Return the (x, y) coordinate for the center point of the cell that contains the specified text.  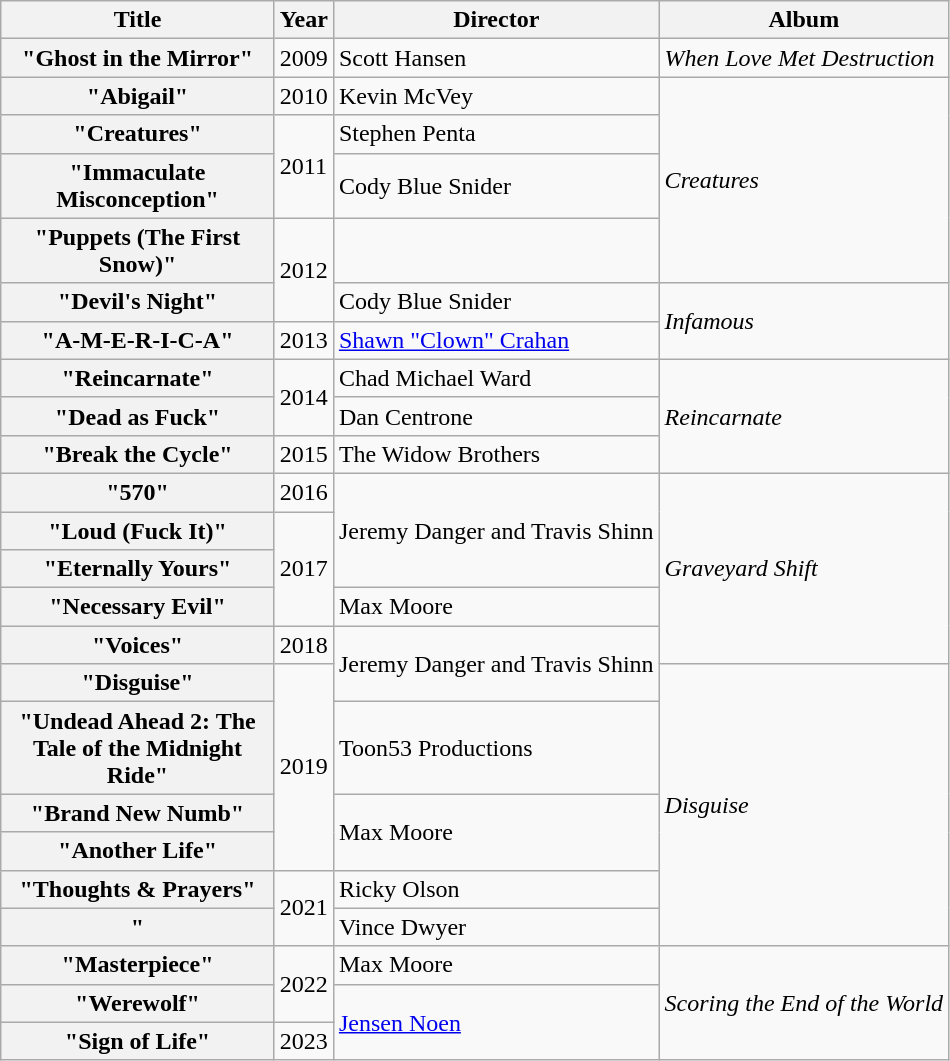
"Eternally Yours" (138, 569)
2010 (304, 96)
2017 (304, 569)
"Sign of Life" (138, 1041)
2009 (304, 58)
"Werewolf" (138, 1003)
Chad Michael Ward (496, 378)
"Abigail" (138, 96)
The Widow Brothers (496, 454)
Disguise (804, 805)
"Brand New Numb" (138, 813)
Scoring the End of the World (804, 1003)
Year (304, 20)
Title (138, 20)
2015 (304, 454)
"Puppets (The First Snow)" (138, 250)
"Loud (Fuck It)" (138, 531)
Infamous (804, 321)
2011 (304, 166)
"Necessary Evil" (138, 607)
2013 (304, 340)
2018 (304, 645)
Kevin McVey (496, 96)
"Break the Cycle" (138, 454)
"Devil's Night" (138, 302)
Director (496, 20)
"570" (138, 492)
Toon53 Productions (496, 748)
When Love Met Destruction (804, 58)
2023 (304, 1041)
Shawn "Clown" Crahan (496, 340)
Stephen Penta (496, 134)
2016 (304, 492)
"Dead as Fuck" (138, 416)
"Immaculate Misconception" (138, 186)
"Another Life" (138, 851)
2014 (304, 397)
2019 (304, 767)
2012 (304, 270)
"A-M-E-R-I-C-A" (138, 340)
"Undead Ahead 2: The Tale of the Midnight Ride" (138, 748)
Graveyard Shift (804, 568)
"Ghost in the Mirror" (138, 58)
"Reincarnate" (138, 378)
"Creatures" (138, 134)
Album (804, 20)
Jensen Noen (496, 1022)
" (138, 927)
Creatures (804, 180)
Scott Hansen (496, 58)
Reincarnate (804, 416)
"Disguise" (138, 683)
"Thoughts & Prayers" (138, 889)
Vince Dwyer (496, 927)
"Masterpiece" (138, 965)
Ricky Olson (496, 889)
"Voices" (138, 645)
2021 (304, 908)
2022 (304, 984)
Dan Centrone (496, 416)
